Extract the [x, y] coordinate from the center of the cell holding the provided text.  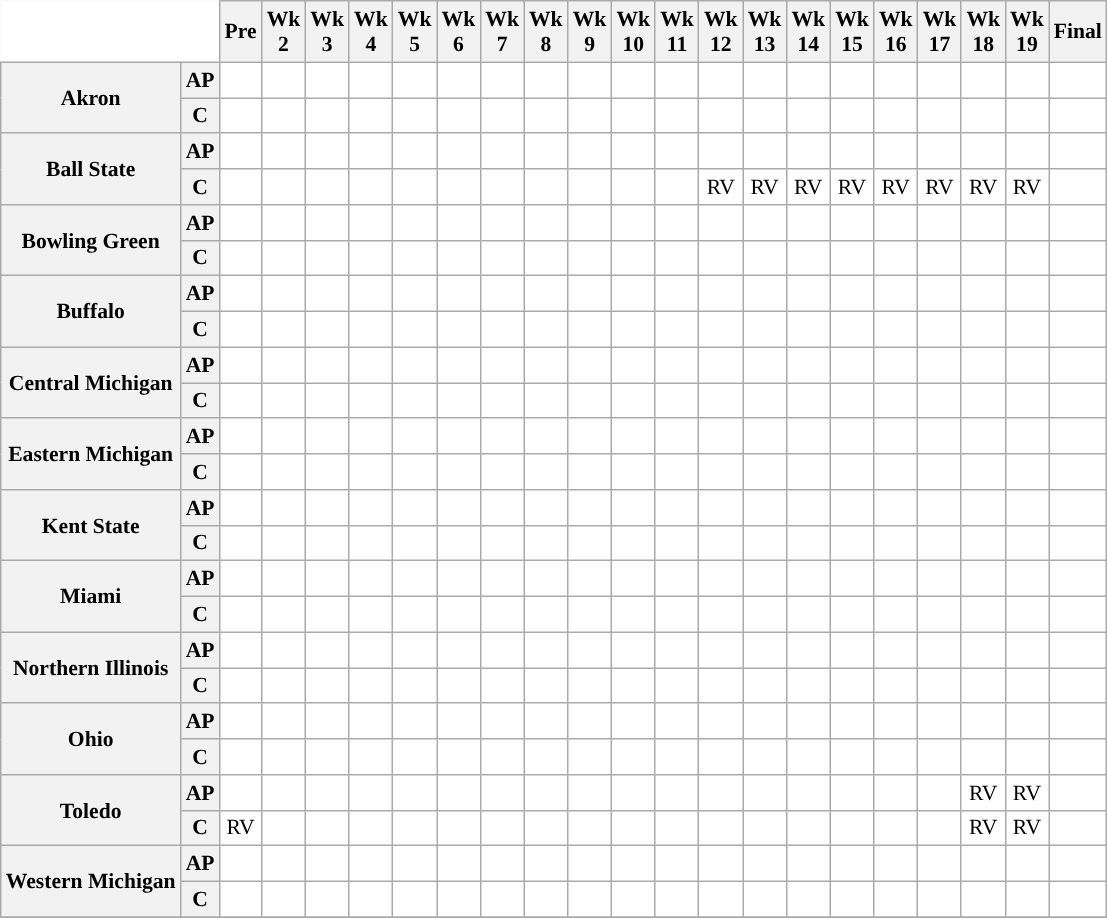
Wk14 [808, 32]
Wk8 [546, 32]
Kent State [91, 526]
Ohio [91, 740]
Wk4 [371, 32]
Central Michigan [91, 382]
Final [1078, 32]
Wk15 [852, 32]
Wk19 [1027, 32]
Wk12 [721, 32]
Wk10 [633, 32]
Buffalo [91, 312]
Wk18 [983, 32]
Akron [91, 98]
Bowling Green [91, 240]
Wk2 [284, 32]
Toledo [91, 810]
Wk16 [896, 32]
Wk13 [765, 32]
Northern Illinois [91, 668]
Ball State [91, 170]
Pre [240, 32]
Wk7 [502, 32]
Wk5 [415, 32]
Western Michigan [91, 882]
Wk17 [940, 32]
Wk9 [590, 32]
Wk11 [677, 32]
Wk3 [327, 32]
Wk6 [458, 32]
Miami [91, 596]
Eastern Michigan [91, 454]
